Scan for the cell matching the given text and deliver its [x, y] coordinate at center. 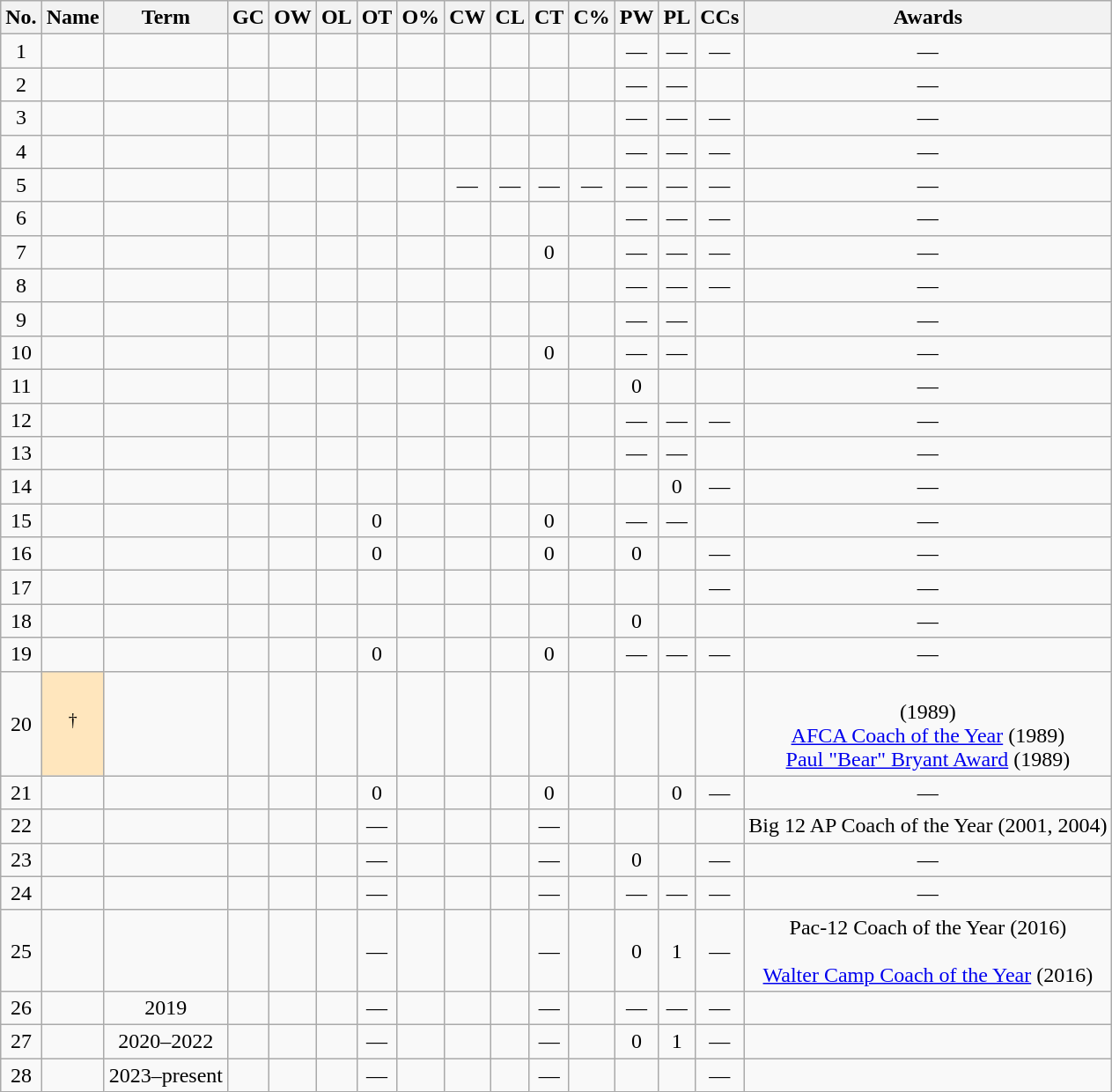
11 [21, 386]
Big 12 AP Coach of the Year (2001, 2004) [928, 826]
19 [21, 654]
2020–2022 [166, 1041]
24 [21, 893]
GC [248, 18]
OL [336, 18]
16 [21, 554]
CL [510, 18]
13 [21, 454]
OT [377, 18]
10 [21, 352]
27 [21, 1041]
† [72, 724]
18 [21, 621]
PW [637, 18]
12 [21, 420]
Name [72, 18]
PL [677, 18]
Awards [928, 18]
2019 [166, 1007]
CW [468, 18]
3 [21, 118]
22 [21, 826]
C% [592, 18]
17 [21, 587]
No. [21, 18]
28 [21, 1075]
4 [21, 151]
26 [21, 1007]
2 [21, 85]
CCs [720, 18]
Pac-12 Coach of the Year (2016)Walter Camp Coach of the Year (2016) [928, 950]
2023–present [166, 1075]
7 [21, 252]
14 [21, 487]
23 [21, 860]
9 [21, 319]
6 [21, 218]
(1989) AFCA Coach of the Year (1989) Paul "Bear" Bryant Award (1989) [928, 724]
OW [293, 18]
15 [21, 520]
O% [421, 18]
CT [549, 18]
5 [21, 185]
20 [21, 724]
Term [166, 18]
25 [21, 950]
21 [21, 793]
8 [21, 285]
